Return (X, Y) of the center of cell containing provided text 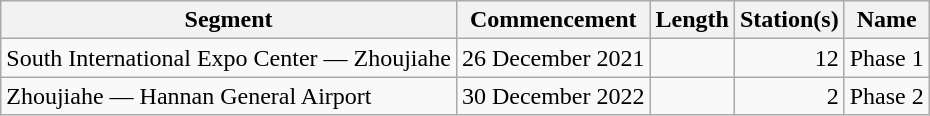
Zhoujiahe — Hannan General Airport (229, 96)
26 December 2021 (553, 58)
Phase 1 (886, 58)
Station(s) (789, 20)
Commencement (553, 20)
Phase 2 (886, 96)
12 (789, 58)
Name (886, 20)
2 (789, 96)
Length (692, 20)
30 December 2022 (553, 96)
Segment (229, 20)
South International Expo Center — Zhoujiahe (229, 58)
